Find where the given text appears and provide that cell's center as [x, y] coordinate. 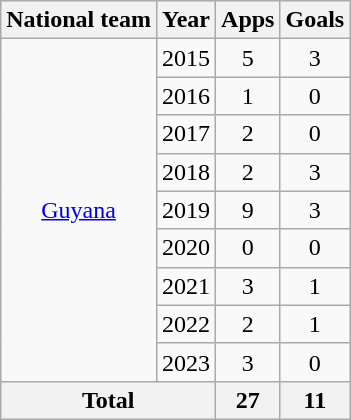
2022 [186, 324]
Apps [248, 20]
2019 [186, 210]
Year [186, 20]
2015 [186, 58]
11 [315, 400]
Guyana [79, 210]
2016 [186, 96]
2017 [186, 134]
Total [108, 400]
2020 [186, 248]
2023 [186, 362]
27 [248, 400]
National team [79, 20]
Goals [315, 20]
2021 [186, 286]
5 [248, 58]
2018 [186, 172]
9 [248, 210]
